Return (X, Y) of the center of cell containing provided text 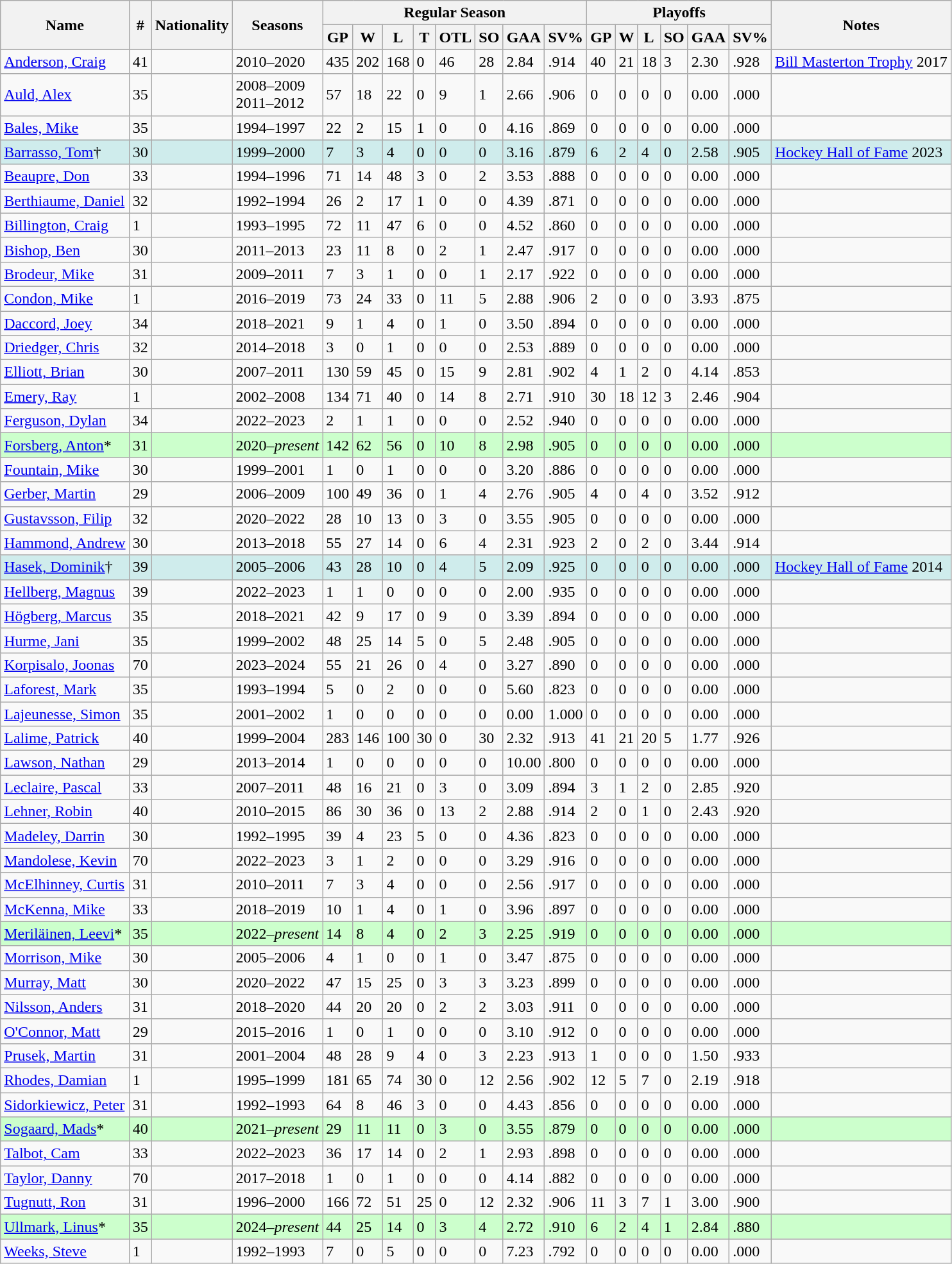
2006–2009 (277, 494)
2010–2011 (277, 885)
2015–2016 (277, 1031)
Nationality (192, 25)
2016–2019 (277, 298)
3.10 (523, 1031)
2.52 (523, 421)
3.53 (523, 176)
Hockey Hall of Fame 2014 (861, 567)
.897 (566, 909)
2014–2018 (277, 348)
Brodeur, Mike (65, 274)
45 (398, 372)
74 (398, 1080)
2013–2014 (277, 763)
2024–present (277, 1227)
4.43 (523, 1104)
.853 (751, 372)
2.19 (708, 1080)
2.76 (523, 494)
O'Connor, Matt (65, 1031)
2020–present (277, 445)
202 (368, 62)
2.53 (523, 348)
.933 (751, 1055)
OTL (455, 37)
2.00 (523, 592)
.890 (566, 665)
.935 (566, 592)
McKenna, Mike (65, 909)
Berthiaume, Daniel (65, 201)
2002–2008 (277, 397)
2.98 (523, 445)
.792 (566, 1251)
2.47 (523, 250)
.922 (566, 274)
2018–2020 (277, 1007)
.898 (566, 1154)
1994–1996 (277, 176)
Emery, Ray (65, 397)
2.43 (708, 812)
3.50 (523, 323)
2021–present (277, 1129)
2.17 (523, 274)
Regular Season (455, 13)
# (140, 25)
Högberg, Marcus (65, 616)
4.39 (523, 201)
.856 (566, 1104)
Gustavsson, Filip (65, 518)
4.36 (523, 836)
.925 (566, 567)
2.72 (523, 1227)
2001–2002 (277, 714)
3.27 (523, 665)
Lehner, Robin (65, 812)
166 (337, 1202)
1992–1994 (277, 201)
Playoffs (679, 13)
Ullmark, Linus* (65, 1227)
.928 (751, 62)
Gerber, Martin (65, 494)
1999–2000 (277, 152)
2.09 (523, 567)
73 (337, 298)
42 (337, 616)
.880 (751, 1227)
Hellberg, Magnus (65, 592)
Laforest, Mark (65, 689)
2.66 (523, 95)
2.46 (708, 397)
3.29 (523, 860)
Lajeunesse, Simon (65, 714)
2013–2018 (277, 543)
1999–2004 (277, 739)
7.23 (523, 1251)
283 (337, 739)
Notes (861, 25)
3.03 (523, 1007)
3.47 (523, 958)
Bishop, Ben (65, 250)
2.23 (523, 1055)
Tugnutt, Ron (65, 1202)
Hurme, Jani (65, 640)
Mandolese, Kevin (65, 860)
2010–2020 (277, 62)
Lalime, Patrick (65, 739)
Prusek, Martin (65, 1055)
Beaupre, Don (65, 176)
10.00 (523, 763)
Hammond, Andrew (65, 543)
2008–20092011–2012 (277, 95)
57 (337, 95)
.869 (566, 128)
Hockey Hall of Fame 2023 (861, 152)
.940 (566, 421)
142 (337, 445)
2.30 (708, 62)
62 (368, 445)
2022–present (277, 934)
.886 (566, 470)
Hasek, Dominik† (65, 567)
2023–2024 (277, 665)
Driedger, Chris (65, 348)
146 (368, 739)
3.52 (708, 494)
.882 (566, 1178)
3.93 (708, 298)
Sogaard, Mads* (65, 1129)
.916 (566, 860)
Barrasso, Tom† (65, 152)
59 (368, 372)
1999–2002 (277, 640)
134 (337, 397)
49 (368, 494)
3.20 (523, 470)
.923 (566, 543)
168 (398, 62)
2009–2011 (277, 274)
86 (337, 812)
.871 (566, 201)
2.85 (708, 787)
1.77 (708, 739)
Madeley, Darrin (65, 836)
1.50 (708, 1055)
2.71 (523, 397)
1995–1999 (277, 1080)
Forsberg, Anton* (65, 445)
1993–1994 (277, 689)
2.81 (523, 372)
27 (368, 543)
2018–2019 (277, 909)
Fountain, Mike (65, 470)
1993–1995 (277, 225)
Bales, Mike (65, 128)
Leclaire, Pascal (65, 787)
1994–1997 (277, 128)
2001–2004 (277, 1055)
Taylor, Danny (65, 1178)
Anderson, Craig (65, 62)
.904 (751, 397)
.900 (751, 1202)
T (425, 37)
.800 (566, 763)
Morrison, Mike (65, 958)
3.23 (523, 982)
4.16 (523, 128)
1992–1995 (277, 836)
1.000 (566, 714)
3.39 (523, 616)
3.44 (708, 543)
2011–2013 (277, 250)
56 (398, 445)
5.60 (523, 689)
65 (368, 1080)
.919 (566, 934)
130 (337, 372)
Murray, Matt (65, 982)
4.52 (523, 225)
.899 (566, 982)
Bill Masterton Trophy 2017 (861, 62)
Nilsson, Anders (65, 1007)
3.96 (523, 909)
2.48 (523, 640)
Name (65, 25)
16 (368, 787)
Talbot, Cam (65, 1154)
Sidorkiewicz, Peter (65, 1104)
435 (337, 62)
Lawson, Nathan (65, 763)
.889 (566, 348)
Ferguson, Dylan (65, 421)
Korpisalo, Joonas (65, 665)
1996–2000 (277, 1202)
2.58 (708, 152)
181 (337, 1080)
2010–2015 (277, 812)
1999–2001 (277, 470)
2.31 (523, 543)
McElhinney, Curtis (65, 885)
64 (337, 1104)
51 (398, 1202)
24 (368, 298)
2.93 (523, 1154)
Auld, Alex (65, 95)
.918 (751, 1080)
3.09 (523, 787)
Daccord, Joey (65, 323)
Elliott, Brian (65, 372)
.888 (566, 176)
Meriläinen, Leevi* (65, 934)
2.25 (523, 934)
Weeks, Steve (65, 1251)
43 (337, 567)
.911 (566, 1007)
Seasons (277, 25)
3.16 (523, 152)
Rhodes, Damian (65, 1080)
Condon, Mike (65, 298)
Billington, Craig (65, 225)
.860 (566, 225)
3.00 (708, 1202)
.926 (751, 739)
2017–2018 (277, 1178)
